Extract the (x, y) coordinate from the center of the cell holding the provided text.  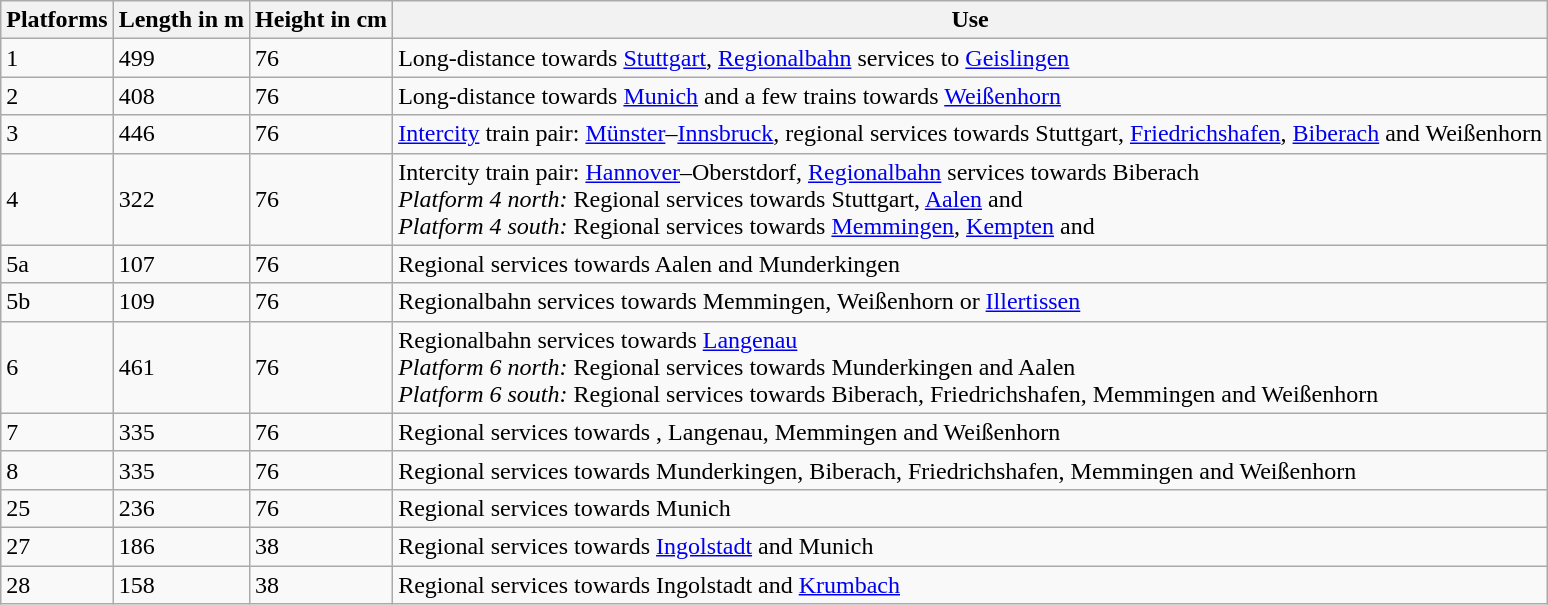
6 (57, 367)
186 (181, 546)
Long-distance towards Munich and a few trains towards Weißenhorn (970, 96)
Regional services towards , Langenau, Memmingen and Weißenhorn (970, 432)
2 (57, 96)
322 (181, 199)
446 (181, 134)
Regional services towards Munderkingen, Biberach, Friedrichshafen, Memmingen and Weißenhorn (970, 470)
28 (57, 585)
1 (57, 58)
236 (181, 508)
Regional services towards Ingolstadt and Krumbach (970, 585)
Regionalbahn services towards Memmingen, Weißenhorn or Illertissen (970, 302)
158 (181, 585)
7 (57, 432)
499 (181, 58)
Platforms (57, 20)
107 (181, 264)
3 (57, 134)
27 (57, 546)
461 (181, 367)
Regional services towards Munich (970, 508)
25 (57, 508)
5a (57, 264)
Regional services towards Ingolstadt and Munich (970, 546)
8 (57, 470)
Regional services towards Aalen and Munderkingen (970, 264)
Long-distance towards Stuttgart, Regionalbahn services to Geislingen (970, 58)
4 (57, 199)
109 (181, 302)
408 (181, 96)
Intercity train pair: Münster–Innsbruck, regional services towards Stuttgart, Friedrichshafen, Biberach and Weißenhorn (970, 134)
Length in m (181, 20)
Use (970, 20)
Height in cm (322, 20)
5b (57, 302)
